Pinpoint the cell where the given text exists, returning its (x, y) midpoint coordinate. 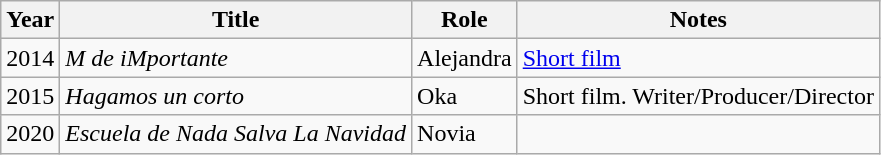
Year (30, 20)
Short film (698, 58)
2020 (30, 134)
Notes (698, 20)
Escuela de Nada Salva La Navidad (236, 134)
Alejandra (465, 58)
Oka (465, 96)
Novia (465, 134)
Short film. Writer/Producer/Director (698, 96)
2015 (30, 96)
Hagamos un corto (236, 96)
Role (465, 20)
2014 (30, 58)
Title (236, 20)
M de iMportante (236, 58)
